Extract the (X, Y) coordinate from the center of the cell holding the provided text.  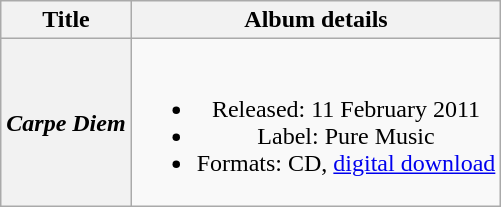
Title (66, 20)
Released: 11 February 2011Label: Pure MusicFormats: CD, digital download (316, 122)
Carpe Diem (66, 122)
Album details (316, 20)
